Determine the [x, y] coordinate at the center of the cell enclosing the given text.  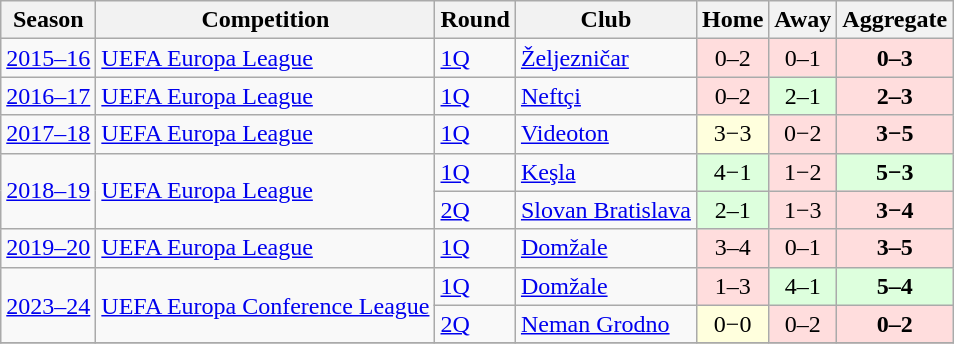
1−3 [803, 210]
3–4 [732, 248]
3−3 [732, 134]
3–5 [895, 248]
Keşla [606, 172]
Round [475, 20]
5–4 [895, 286]
Season [48, 20]
2018–19 [48, 191]
2015–16 [48, 58]
UEFA Europa Conference League [266, 305]
2017–18 [48, 134]
4–1 [803, 286]
Željezničar [606, 58]
Competition [266, 20]
Videoton [606, 134]
3−4 [895, 210]
Home [732, 20]
Aggregate [895, 20]
0–3 [895, 58]
0−0 [732, 324]
2019–20 [48, 248]
2016–17 [48, 96]
4−1 [732, 172]
Neman Grodno [606, 324]
3−5 [895, 134]
0−2 [803, 134]
Club [606, 20]
Slovan Bratislava [606, 210]
Neftçi [606, 96]
1−2 [803, 172]
2–3 [895, 96]
1–3 [732, 286]
5−3 [895, 172]
2023–24 [48, 305]
Away [803, 20]
